Find where the given text appears and provide that cell's center as [x, y] coordinate. 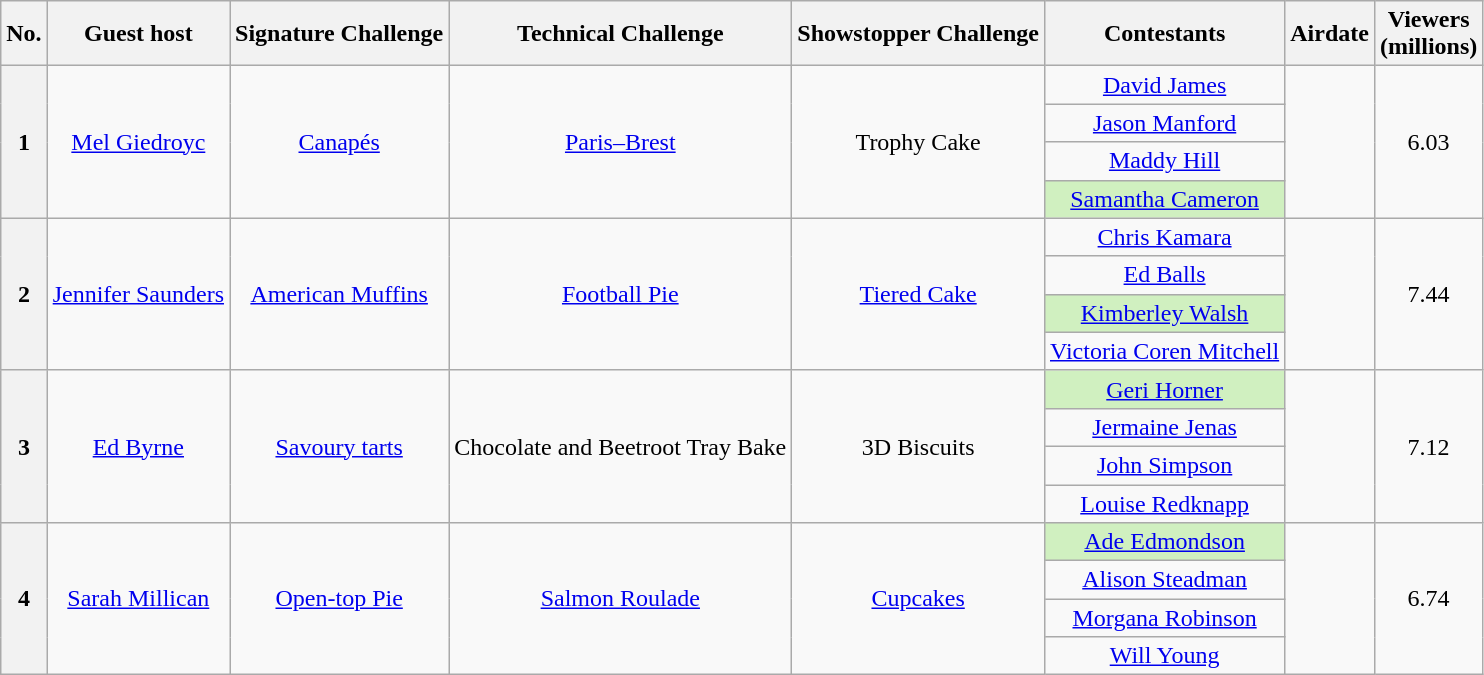
Louise Redknapp [1164, 503]
Jason Manford [1164, 123]
Signature Challenge [340, 34]
Victoria Coren Mitchell [1164, 351]
7.44 [1428, 294]
6.03 [1428, 142]
Open-top Pie [340, 599]
Ed Byrne [138, 446]
Jermaine Jenas [1164, 427]
Chocolate and Beetroot Tray Bake [620, 446]
Trophy Cake [918, 142]
No. [24, 34]
Paris–Brest [620, 142]
4 [24, 599]
Tiered Cake [918, 294]
7.12 [1428, 446]
Samantha Cameron [1164, 199]
Jennifer Saunders [138, 294]
3D Biscuits [918, 446]
Maddy Hill [1164, 161]
Airdate [1330, 34]
Contestants [1164, 34]
Showstopper Challenge [918, 34]
Alison Steadman [1164, 580]
Salmon Roulade [620, 599]
Technical Challenge [620, 34]
Sarah Millican [138, 599]
Savoury tarts [340, 446]
Canapés [340, 142]
Viewers(millions) [1428, 34]
Ade Edmondson [1164, 542]
1 [24, 142]
Cupcakes [918, 599]
Will Young [1164, 656]
6.74 [1428, 599]
David James [1164, 85]
Ed Balls [1164, 275]
Morgana Robinson [1164, 618]
2 [24, 294]
Kimberley Walsh [1164, 313]
American Muffins [340, 294]
Chris Kamara [1164, 237]
3 [24, 446]
Mel Giedroyc [138, 142]
Guest host [138, 34]
John Simpson [1164, 465]
Football Pie [620, 294]
Geri Horner [1164, 389]
